Locate the cell with the specified text and output its (X, Y) center coordinate. 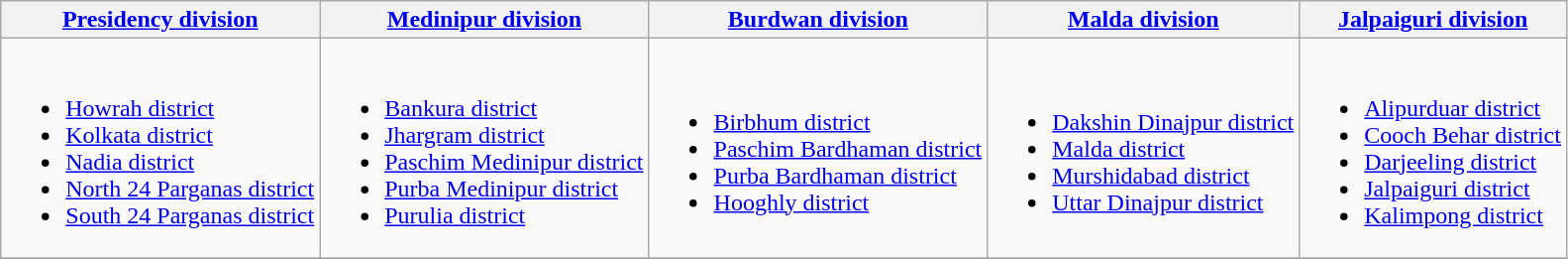
Birbhum districtPaschim Bardhaman districtPurba Bardhaman districtHooghly district (818, 149)
Bankura districtJhargram districtPaschim Medinipur districtPurba Medinipur districtPurulia district (484, 149)
Malda division (1143, 20)
Jalpaiguri division (1433, 20)
Howrah districtKolkata districtNadia districtNorth 24 Parganas districtSouth 24 Parganas district (160, 149)
Presidency division (160, 20)
Alipurduar districtCooch Behar districtDarjeeling districtJalpaiguri districtKalimpong district (1433, 149)
Dakshin Dinajpur districtMalda districtMurshidabad districtUttar Dinajpur district (1143, 149)
Medinipur division (484, 20)
Burdwan division (818, 20)
